Output the [X, Y] coordinate of the center of the cell containing the given text.  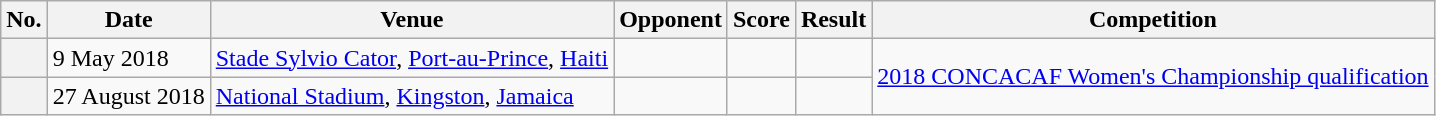
National Stadium, Kingston, Jamaica [412, 96]
Result [833, 20]
9 May 2018 [128, 58]
27 August 2018 [128, 96]
Opponent [671, 20]
Date [128, 20]
Competition [1153, 20]
2018 CONCACAF Women's Championship qualification [1153, 77]
Stade Sylvio Cator, Port-au-Prince, Haiti [412, 58]
Score [761, 20]
Venue [412, 20]
No. [24, 20]
